Return the [X, Y] coordinate for the center point of the cell that contains the specified text.  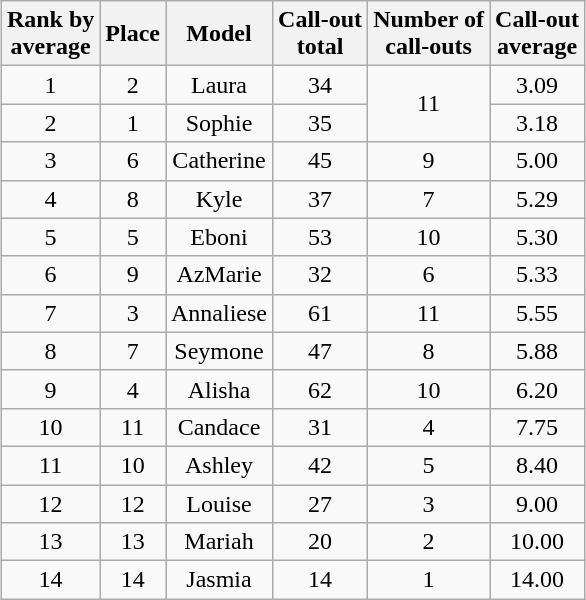
3.18 [538, 123]
5.00 [538, 161]
Call-outaverage [538, 34]
14.00 [538, 580]
Laura [220, 85]
5.55 [538, 313]
Call-outtotal [320, 34]
27 [320, 503]
Mariah [220, 542]
10.00 [538, 542]
31 [320, 427]
53 [320, 237]
5.30 [538, 237]
35 [320, 123]
Kyle [220, 199]
Louise [220, 503]
Ashley [220, 465]
Number ofcall-outs [429, 34]
Model [220, 34]
37 [320, 199]
Catherine [220, 161]
9.00 [538, 503]
42 [320, 465]
45 [320, 161]
3.09 [538, 85]
Place [133, 34]
7.75 [538, 427]
62 [320, 389]
5.29 [538, 199]
5.88 [538, 351]
AzMarie [220, 275]
6.20 [538, 389]
34 [320, 85]
Jasmia [220, 580]
Candace [220, 427]
8.40 [538, 465]
32 [320, 275]
Eboni [220, 237]
Rank byaverage [50, 34]
Alisha [220, 389]
5.33 [538, 275]
47 [320, 351]
61 [320, 313]
20 [320, 542]
Sophie [220, 123]
Annaliese [220, 313]
Seymone [220, 351]
